Extract the (x, y) coordinate from the center of the cell holding the provided text.  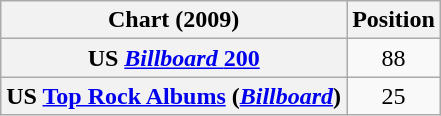
Position (394, 20)
88 (394, 58)
Chart (2009) (174, 20)
25 (394, 96)
US Top Rock Albums (Billboard) (174, 96)
US Billboard 200 (174, 58)
